Provide the [X, Y] coordinate of the cell's center where the given text is located.  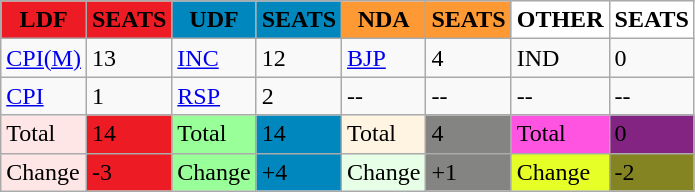
12 [298, 58]
RSP [214, 96]
UDF [214, 20]
13 [128, 58]
LDF [44, 20]
CPI [44, 96]
-2 [652, 172]
1 [128, 96]
INC [214, 58]
OTHER [560, 20]
BJP [384, 58]
2 [298, 96]
IND [560, 58]
CPI(M) [44, 58]
NDA [384, 20]
-3 [128, 172]
+4 [298, 172]
+1 [468, 172]
